Output the (X, Y) coordinate of the center of the cell containing the given text.  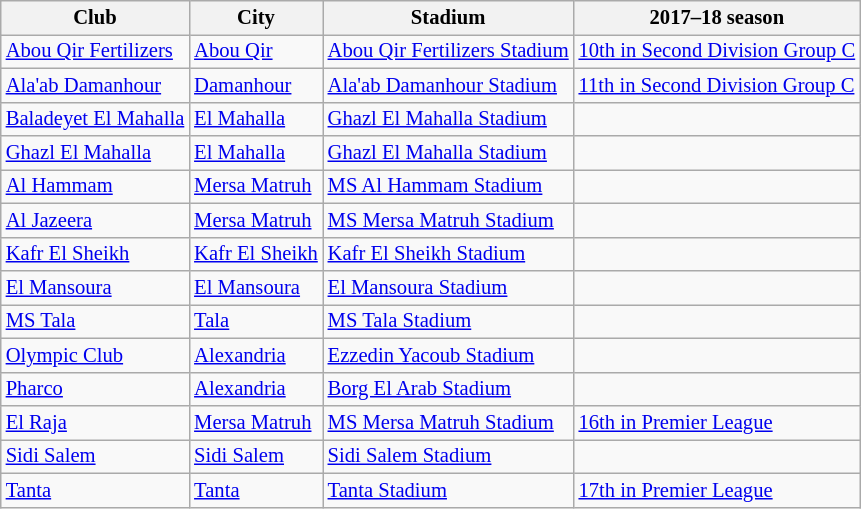
Stadium (448, 17)
Abou Qir Fertilizers (95, 51)
Tala (256, 321)
Borg El Arab Stadium (448, 389)
17th in Premier League (717, 490)
El Mansoura Stadium (448, 287)
10th in Second Division Group C (717, 51)
2017–18 season (717, 17)
MS Al Hammam Stadium (448, 186)
Sidi Salem Stadium (448, 456)
Al Jazeera (95, 220)
Damanhour (256, 85)
Abou Qir Fertilizers Stadium (448, 51)
Ezzedin Yacoub Stadium (448, 355)
Ghazl El Mahalla (95, 153)
Al Hammam (95, 186)
16th in Premier League (717, 423)
Ala'ab Damanhour (95, 85)
Club (95, 17)
Ala'ab Damanhour Stadium (448, 85)
Abou Qir (256, 51)
City (256, 17)
Pharco (95, 389)
Olympic Club (95, 355)
MS Tala Stadium (448, 321)
Tanta Stadium (448, 490)
Kafr El Sheikh Stadium (448, 254)
Baladeyet El Mahalla (95, 119)
11th in Second Division Group C (717, 85)
El Raja (95, 423)
MS Tala (95, 321)
